Capture the cell that displays the provided text and extract its (X, Y) central coordinate. 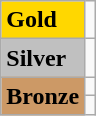
Bronze (43, 96)
Silver (43, 58)
Gold (43, 20)
